Output the (X, Y) coordinate of the center of the cell containing the given text.  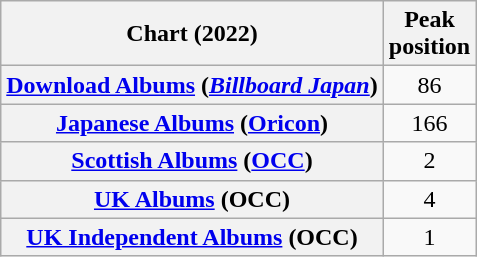
86 (429, 85)
Scottish Albums (OCC) (192, 161)
1 (429, 237)
Download Albums (Billboard Japan) (192, 85)
UK Independent Albums (OCC) (192, 237)
2 (429, 161)
Chart (2022) (192, 34)
166 (429, 123)
Peakposition (429, 34)
UK Albums (OCC) (192, 199)
Japanese Albums (Oricon) (192, 123)
4 (429, 199)
